Locate the cell with the specified text and output its [x, y] center coordinate. 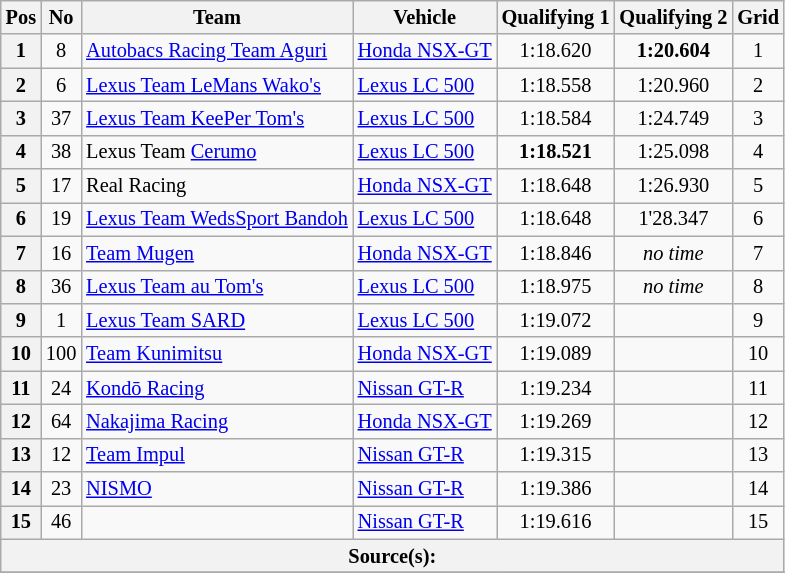
1:19.089 [556, 354]
Lexus Team au Tom's [216, 287]
1:19.234 [556, 388]
1:20.604 [673, 51]
1:19.386 [556, 489]
1'28.347 [673, 219]
Vehicle [425, 17]
1:19.616 [556, 522]
Lexus Team LeMans Wako's [216, 85]
Grid [758, 17]
Nakajima Racing [216, 421]
Real Racing [216, 186]
No [61, 17]
Pos [21, 17]
1:19.072 [556, 320]
Lexus Team SARD [216, 320]
19 [61, 219]
1:25.098 [673, 152]
NISMO [216, 489]
36 [61, 287]
Source(s): [392, 556]
1:18.584 [556, 118]
16 [61, 253]
Lexus Team WedsSport Bandoh [216, 219]
1:19.269 [556, 421]
24 [61, 388]
Lexus Team KeePer Tom's [216, 118]
100 [61, 354]
38 [61, 152]
Team Kunimitsu [216, 354]
1:18.846 [556, 253]
Lexus Team Cerumo [216, 152]
Autobacs Racing Team Aguri [216, 51]
1:20.960 [673, 85]
23 [61, 489]
1:24.749 [673, 118]
46 [61, 522]
Team [216, 17]
Team Mugen [216, 253]
1:18.975 [556, 287]
1:26.930 [673, 186]
1:18.558 [556, 85]
1:18.521 [556, 152]
Qualifying 1 [556, 17]
64 [61, 421]
1:19.315 [556, 455]
Qualifying 2 [673, 17]
Team Impul [216, 455]
1:18.620 [556, 51]
Kondō Racing [216, 388]
37 [61, 118]
17 [61, 186]
